Output the (X, Y) coordinate of the center of the cell containing the given text.  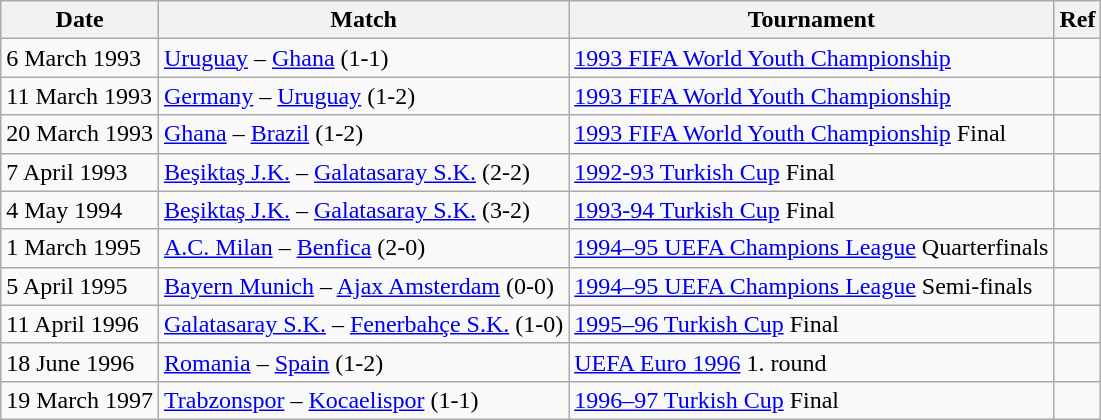
Ghana – Brazil (1-2) (363, 134)
Germany – Uruguay (1-2) (363, 96)
1992-93 Turkish Cup Final (812, 172)
Tournament (812, 20)
20 March 1993 (80, 134)
Beşiktaş J.K. – Galatasaray S.K. (3-2) (363, 210)
Romania – Spain (1-2) (363, 362)
1996–97 Turkish Cup Final (812, 400)
Galatasaray S.K. – Fenerbahçe S.K. (1-0) (363, 324)
Bayern Munich – Ajax Amsterdam (0-0) (363, 286)
Ref (1078, 20)
1993-94 Turkish Cup Final (812, 210)
4 May 1994 (80, 210)
1993 FIFA World Youth Championship Final (812, 134)
5 April 1995 (80, 286)
1 March 1995 (80, 248)
UEFA Euro 1996 1. round (812, 362)
Beşiktaş J.K. – Galatasaray S.K. (2-2) (363, 172)
1994–95 UEFA Champions League Quarterfinals (812, 248)
11 March 1993 (80, 96)
1995–96 Turkish Cup Final (812, 324)
7 April 1993 (80, 172)
6 March 1993 (80, 58)
A.C. Milan – Benfica (2-0) (363, 248)
19 March 1997 (80, 400)
18 June 1996 (80, 362)
1994–95 UEFA Champions League Semi-finals (812, 286)
Uruguay – Ghana (1-1) (363, 58)
Date (80, 20)
Match (363, 20)
11 April 1996 (80, 324)
Trabzonspor – Kocaelispor (1-1) (363, 400)
